Provide the [X, Y] coordinate of the cell's center where the given text is located.  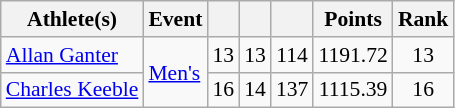
137 [292, 90]
1191.72 [353, 55]
Points [353, 19]
Athlete(s) [72, 19]
Allan Ganter [72, 55]
Rank [424, 19]
Event [175, 19]
14 [255, 90]
114 [292, 55]
1115.39 [353, 90]
Charles Keeble [72, 90]
Men's [175, 72]
